Capture the cell that displays the provided text and extract its [X, Y] central coordinate. 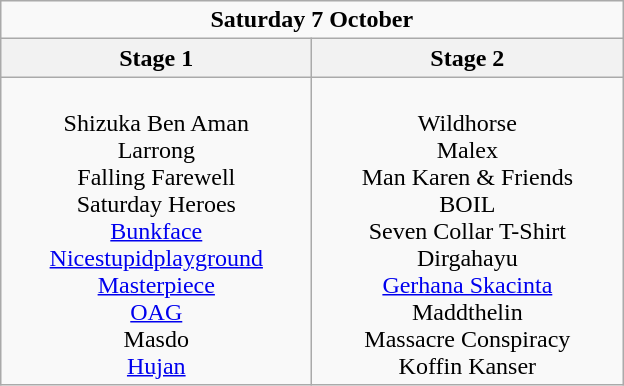
Saturday 7 October [312, 20]
Stage 1 [156, 58]
Wildhorse Malex Man Karen & Friends BOIL Seven Collar T-Shirt Dirgahayu Gerhana Skacinta Maddthelin Massacre Conspiracy Koffin Kanser [468, 231]
Shizuka Ben Aman Larrong Falling Farewell Saturday Heroes Bunkface Nicestupidplayground Masterpiece OAG Masdo Hujan [156, 231]
Stage 2 [468, 58]
